Identify which cell holds the provided text, then report its [X, Y] central coordinate. 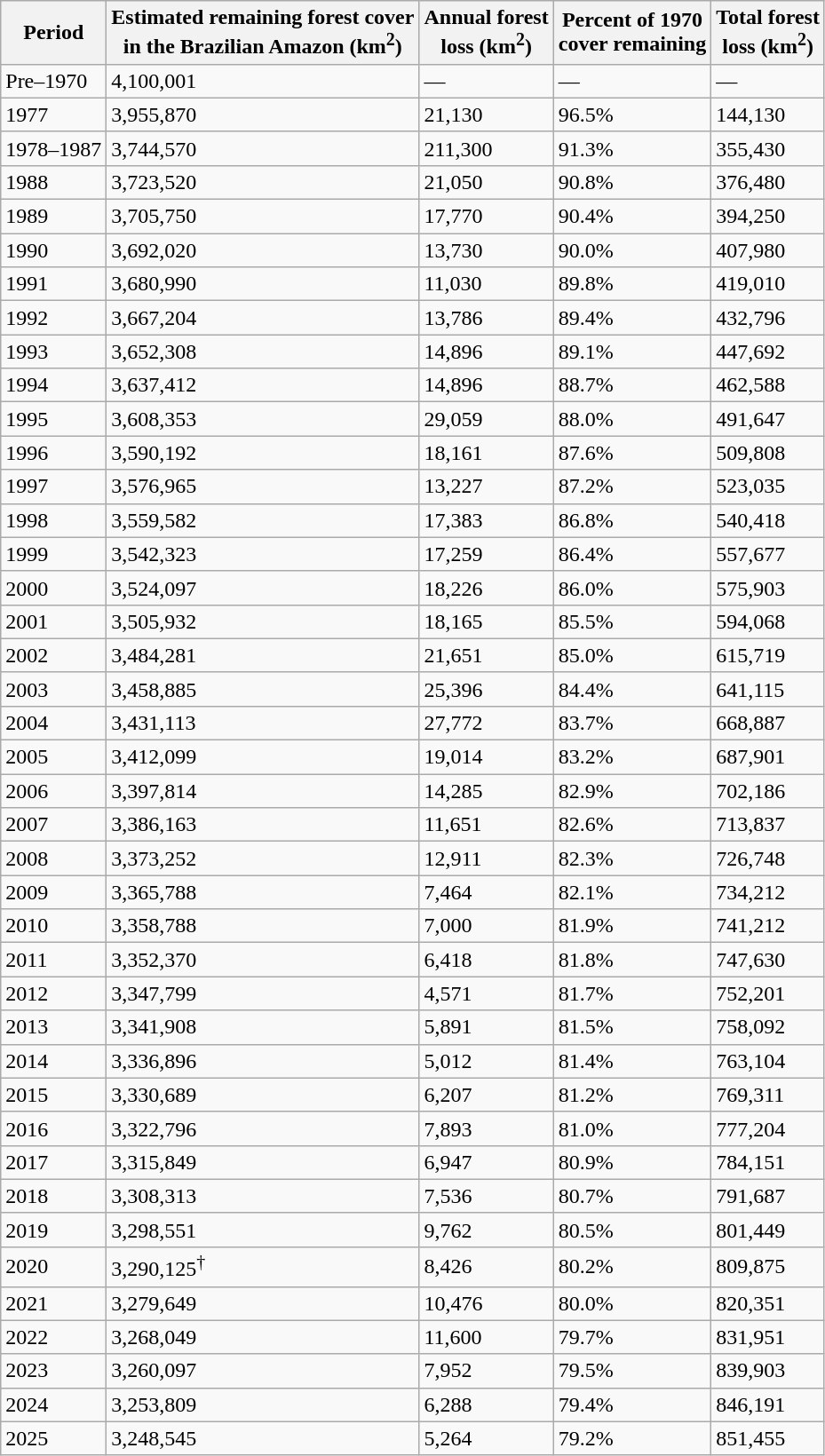
594,068 [768, 621]
29,059 [487, 419]
3,336,896 [263, 1061]
2003 [53, 689]
2009 [53, 892]
846,191 [768, 1405]
509,808 [768, 453]
88.0% [632, 419]
90.4% [632, 217]
3,723,520 [263, 182]
80.9% [632, 1162]
89.4% [632, 318]
88.7% [632, 385]
7,536 [487, 1196]
Estimated remaining forest coverin the Brazilian Amazon (km2) [263, 33]
2022 [53, 1337]
2014 [53, 1061]
3,253,809 [263, 1405]
82.3% [632, 859]
13,786 [487, 318]
7,464 [487, 892]
6,288 [487, 1405]
419,010 [768, 284]
4,100,001 [263, 81]
809,875 [768, 1266]
702,186 [768, 791]
81.7% [632, 993]
5,012 [487, 1061]
2013 [53, 1027]
3,667,204 [263, 318]
79.5% [632, 1371]
3,308,313 [263, 1196]
3,542,323 [263, 554]
Percent of 1970cover remaining [632, 33]
3,298,551 [263, 1230]
13,730 [487, 250]
3,352,370 [263, 960]
2005 [53, 757]
2001 [53, 621]
14,285 [487, 791]
9,762 [487, 1230]
Period [53, 33]
3,260,097 [263, 1371]
3,322,796 [263, 1128]
Total forestloss (km2) [768, 33]
7,952 [487, 1371]
3,652,308 [263, 352]
81.5% [632, 1027]
11,651 [487, 825]
6,207 [487, 1095]
2024 [53, 1405]
90.8% [632, 182]
17,770 [487, 217]
79.4% [632, 1405]
90.0% [632, 250]
3,559,582 [263, 520]
376,480 [768, 182]
2002 [53, 655]
1990 [53, 250]
87.6% [632, 453]
3,248,545 [263, 1438]
1996 [53, 453]
Pre–1970 [53, 81]
763,104 [768, 1061]
84.4% [632, 689]
13,227 [487, 487]
668,887 [768, 723]
1988 [53, 182]
540,418 [768, 520]
575,903 [768, 588]
3,705,750 [263, 217]
2010 [53, 926]
747,630 [768, 960]
3,397,814 [263, 791]
2025 [53, 1438]
27,772 [487, 723]
769,311 [768, 1095]
3,524,097 [263, 588]
3,505,932 [263, 621]
3,315,849 [263, 1162]
18,226 [487, 588]
3,608,353 [263, 419]
6,947 [487, 1162]
82.1% [632, 892]
Annual forestloss (km2) [487, 33]
1977 [53, 115]
83.2% [632, 757]
557,677 [768, 554]
1991 [53, 284]
211,300 [487, 148]
1998 [53, 520]
7,893 [487, 1128]
4,571 [487, 993]
1997 [53, 487]
11,600 [487, 1337]
3,458,885 [263, 689]
3,590,192 [263, 453]
89.8% [632, 284]
432,796 [768, 318]
491,647 [768, 419]
758,092 [768, 1027]
1978–1987 [53, 148]
17,383 [487, 520]
1993 [53, 352]
2018 [53, 1196]
851,455 [768, 1438]
355,430 [768, 148]
5,891 [487, 1027]
80.7% [632, 1196]
80.5% [632, 1230]
801,449 [768, 1230]
3,680,990 [263, 284]
6,418 [487, 960]
21,050 [487, 182]
3,330,689 [263, 1095]
82.6% [632, 825]
17,259 [487, 554]
3,955,870 [263, 115]
7,000 [487, 926]
80.2% [632, 1266]
3,290,125† [263, 1266]
2008 [53, 859]
3,386,163 [263, 825]
8,426 [487, 1266]
784,151 [768, 1162]
85.5% [632, 621]
3,279,649 [263, 1303]
19,014 [487, 757]
2000 [53, 588]
1994 [53, 385]
615,719 [768, 655]
3,576,965 [263, 487]
2019 [53, 1230]
81.4% [632, 1061]
18,165 [487, 621]
89.1% [632, 352]
2004 [53, 723]
3,347,799 [263, 993]
91.3% [632, 148]
734,212 [768, 892]
87.2% [632, 487]
3,268,049 [263, 1337]
1992 [53, 318]
81.9% [632, 926]
81.2% [632, 1095]
1999 [53, 554]
447,692 [768, 352]
25,396 [487, 689]
2015 [53, 1095]
81.0% [632, 1128]
3,744,570 [263, 148]
2007 [53, 825]
523,035 [768, 487]
407,980 [768, 250]
21,651 [487, 655]
831,951 [768, 1337]
726,748 [768, 859]
12,911 [487, 859]
3,412,099 [263, 757]
5,264 [487, 1438]
79.2% [632, 1438]
21,130 [487, 115]
3,373,252 [263, 859]
2021 [53, 1303]
2006 [53, 791]
80.0% [632, 1303]
82.9% [632, 791]
18,161 [487, 453]
641,115 [768, 689]
2012 [53, 993]
144,130 [768, 115]
3,431,113 [263, 723]
96.5% [632, 115]
10,476 [487, 1303]
791,687 [768, 1196]
752,201 [768, 993]
3,358,788 [263, 926]
839,903 [768, 1371]
777,204 [768, 1128]
2023 [53, 1371]
462,588 [768, 385]
86.8% [632, 520]
394,250 [768, 217]
3,341,908 [263, 1027]
85.0% [632, 655]
687,901 [768, 757]
79.7% [632, 1337]
81.8% [632, 960]
2016 [53, 1128]
1995 [53, 419]
83.7% [632, 723]
3,637,412 [263, 385]
2017 [53, 1162]
3,692,020 [263, 250]
741,212 [768, 926]
3,484,281 [263, 655]
820,351 [768, 1303]
2011 [53, 960]
3,365,788 [263, 892]
11,030 [487, 284]
2020 [53, 1266]
86.4% [632, 554]
1989 [53, 217]
713,837 [768, 825]
86.0% [632, 588]
